Return the (x, y) coordinate for the center point of the cell that contains the specified text.  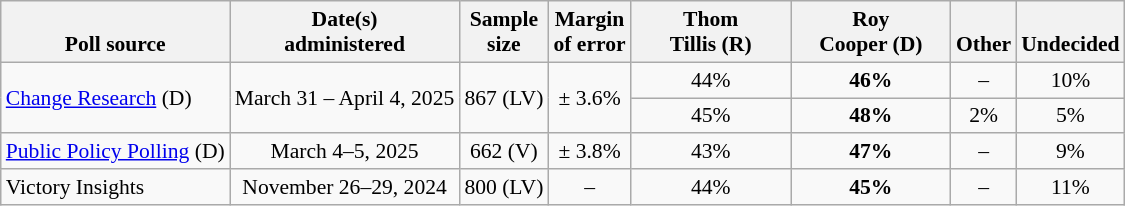
662 (V) (504, 152)
11% (1070, 187)
46% (871, 80)
Samplesize (504, 32)
ThomTillis (R) (711, 32)
± 3.6% (589, 98)
Date(s)administered (345, 32)
November 26–29, 2024 (345, 187)
± 3.8% (589, 152)
Victory Insights (116, 187)
47% (871, 152)
March 31 – April 4, 2025 (345, 98)
800 (LV) (504, 187)
Change Research (D) (116, 98)
867 (LV) (504, 98)
Poll source (116, 32)
Marginof error (589, 32)
48% (871, 116)
43% (711, 152)
March 4–5, 2025 (345, 152)
RoyCooper (D) (871, 32)
5% (1070, 116)
9% (1070, 152)
2% (984, 116)
10% (1070, 80)
Public Policy Polling (D) (116, 152)
Undecided (1070, 32)
Other (984, 32)
